Identify which cell holds the provided text, then report its [x, y] central coordinate. 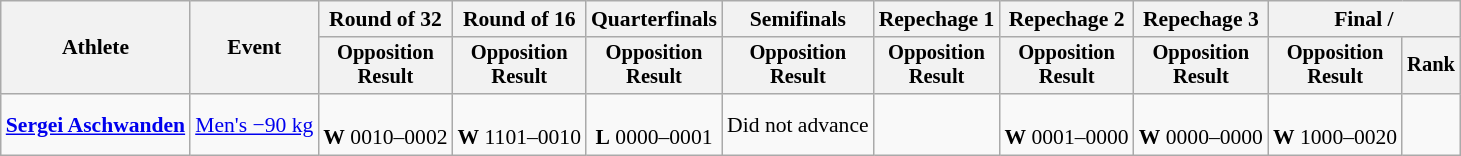
Round of 32 [385, 19]
W 1101–0010 [520, 124]
Semifinals [798, 19]
Men's −90 kg [254, 124]
Sergei Aschwanden [96, 124]
W 0010–0002 [385, 124]
W 1000–0020 [1335, 124]
L 0000–0001 [654, 124]
Final / [1364, 19]
Repechage 2 [1066, 19]
Repechage 3 [1201, 19]
Did not advance [798, 124]
Rank [1431, 66]
W 0001–0000 [1066, 124]
W 0000–0000 [1201, 124]
Quarterfinals [654, 19]
Round of 16 [520, 19]
Event [254, 48]
Athlete [96, 48]
Repechage 1 [937, 19]
